Capture the cell that displays the provided text and extract its [x, y] central coordinate. 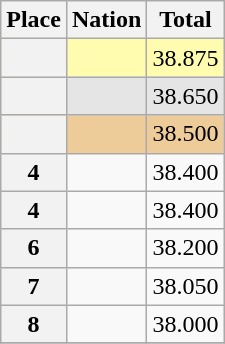
38.500 [186, 134]
38.000 [186, 324]
38.050 [186, 286]
Total [186, 20]
38.875 [186, 58]
Nation [106, 20]
38.200 [186, 248]
38.650 [186, 96]
7 [34, 286]
Place [34, 20]
6 [34, 248]
8 [34, 324]
